Return the [X, Y] coordinate for the center point of the cell that contains the specified text.  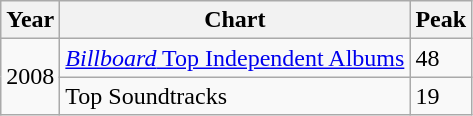
19 [441, 96]
48 [441, 58]
2008 [30, 77]
Year [30, 20]
Peak [441, 20]
Chart [235, 20]
Top Soundtracks [235, 96]
Billboard Top Independent Albums [235, 58]
